Determine the (X, Y) coordinate at the center of the cell enclosing the given text.  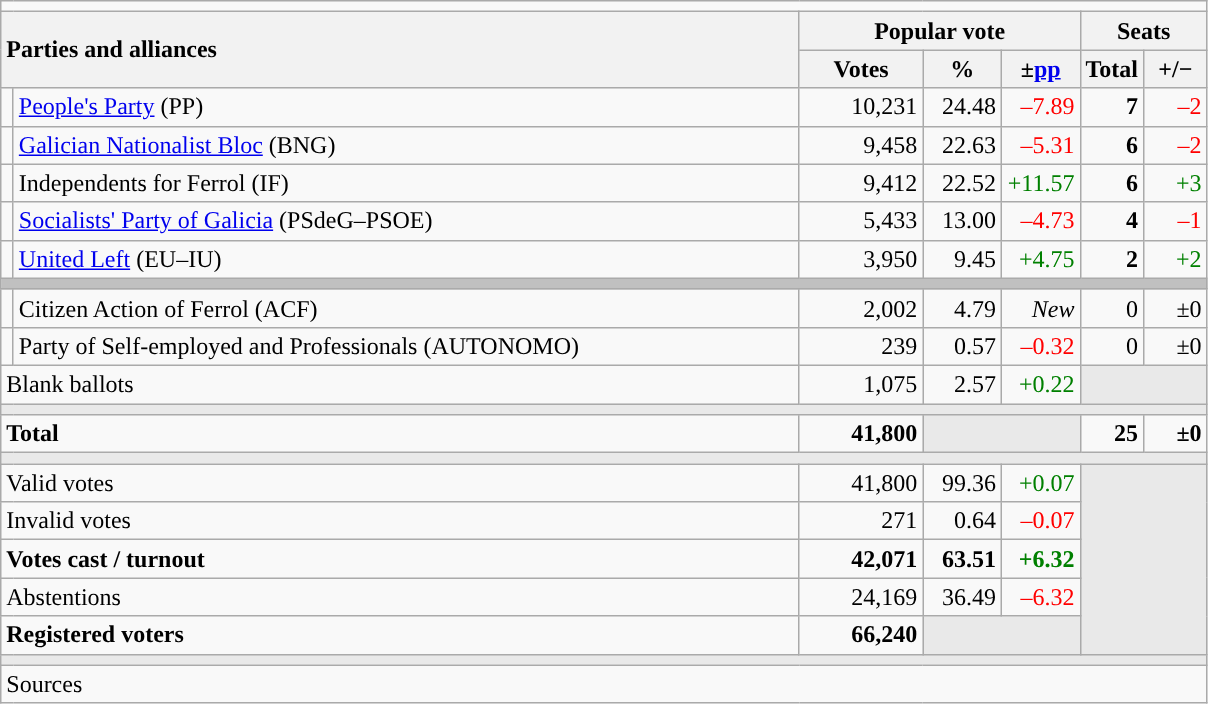
–6.32 (1040, 597)
People's Party (PP) (406, 107)
±pp (1040, 69)
+11.57 (1040, 183)
Blank ballots (400, 384)
–7.89 (1040, 107)
United Left (EU–IU) (406, 259)
+0.22 (1040, 384)
239 (861, 346)
271 (861, 521)
1,075 (861, 384)
Votes (861, 69)
Socialists' Party of Galicia (PSdeG–PSOE) (406, 221)
4.79 (962, 308)
24.48 (962, 107)
Seats (1144, 31)
+3 (1176, 183)
Popular vote (940, 31)
Invalid votes (400, 521)
36.49 (962, 597)
–4.73 (1040, 221)
22.63 (962, 145)
9.45 (962, 259)
+/− (1176, 69)
0.57 (962, 346)
24,169 (861, 597)
–1 (1176, 221)
22.52 (962, 183)
–0.07 (1040, 521)
+6.32 (1040, 559)
5,433 (861, 221)
Parties and alliances (400, 50)
0.64 (962, 521)
13.00 (962, 221)
+2 (1176, 259)
–0.32 (1040, 346)
Registered voters (400, 635)
2,002 (861, 308)
4 (1112, 221)
99.36 (962, 483)
Independents for Ferrol (IF) (406, 183)
66,240 (861, 635)
–5.31 (1040, 145)
25 (1112, 434)
9,412 (861, 183)
Valid votes (400, 483)
3,950 (861, 259)
Citizen Action of Ferrol (ACF) (406, 308)
Galician Nationalist Bloc (BNG) (406, 145)
63.51 (962, 559)
New (1040, 308)
2.57 (962, 384)
7 (1112, 107)
Party of Self-employed and Professionals (AUTONOMO) (406, 346)
9,458 (861, 145)
Votes cast / turnout (400, 559)
Sources (604, 684)
Abstentions (400, 597)
2 (1112, 259)
+0.07 (1040, 483)
42,071 (861, 559)
% (962, 69)
10,231 (861, 107)
+4.75 (1040, 259)
